Locate the cell with the specified text and output its (x, y) center coordinate. 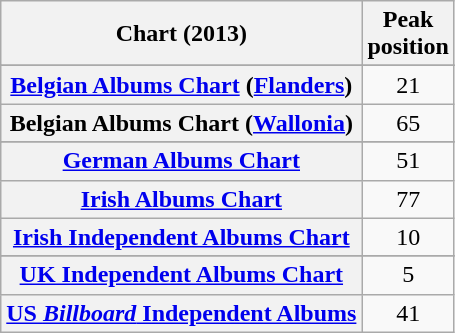
Chart (2013) (182, 34)
US Billboard Independent Albums (182, 313)
65 (408, 123)
UK Independent Albums Chart (182, 275)
10 (408, 237)
21 (408, 85)
Belgian Albums Chart (Wallonia) (182, 123)
Irish Albums Chart (182, 199)
Belgian Albums Chart (Flanders) (182, 85)
Peakposition (408, 34)
5 (408, 275)
77 (408, 199)
German Albums Chart (182, 161)
51 (408, 161)
Irish Independent Albums Chart (182, 237)
41 (408, 313)
